Identify which cell holds the provided text, then report its (x, y) central coordinate. 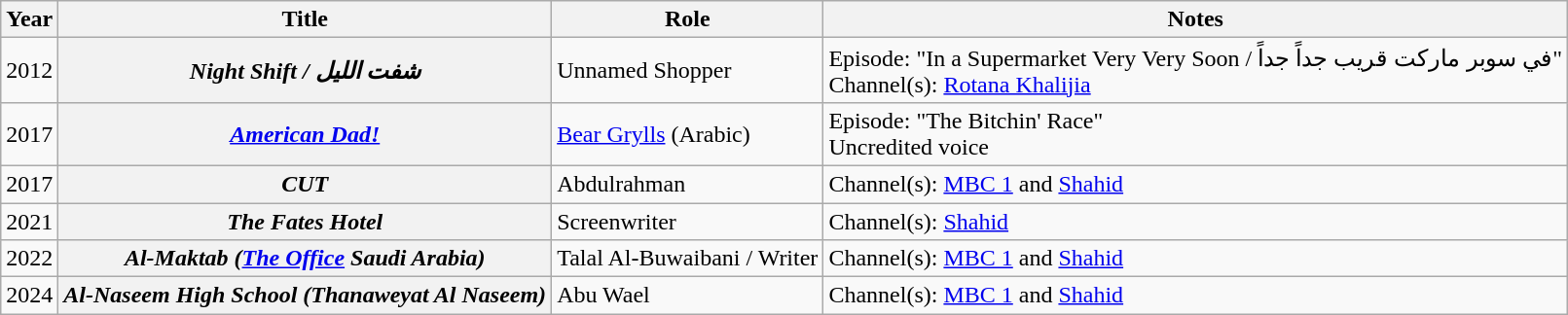
Night Shift / شفت الليل (306, 70)
Episode: "The Bitchin' Race"Uncredited voice (1195, 134)
2021 (29, 221)
Abdulrahman (687, 184)
Al-Maktab (The Office Saudi Arabia) (306, 259)
Abu Wael (687, 296)
Role (687, 19)
American Dad! (306, 134)
2022 (29, 259)
Channel(s): Shahid (1195, 221)
Title (306, 19)
Notes (1195, 19)
2012 (29, 70)
Unnamed Shopper (687, 70)
Bear Grylls (Arabic) (687, 134)
2024 (29, 296)
Talal Al-Buwaibani / Writer (687, 259)
Screenwriter (687, 221)
The Fates Hotel (306, 221)
CUT (306, 184)
Al-Naseem High School (Thanaweyat Al Naseem) (306, 296)
Episode: "In a Supermarket Very Very Soon / في سوبر ماركت قريب جداً جداً"Channel(s): Rotana Khalijia (1195, 70)
Year (29, 19)
